Detect which cell encompasses the target text, then output its (x, y) center coordinate. 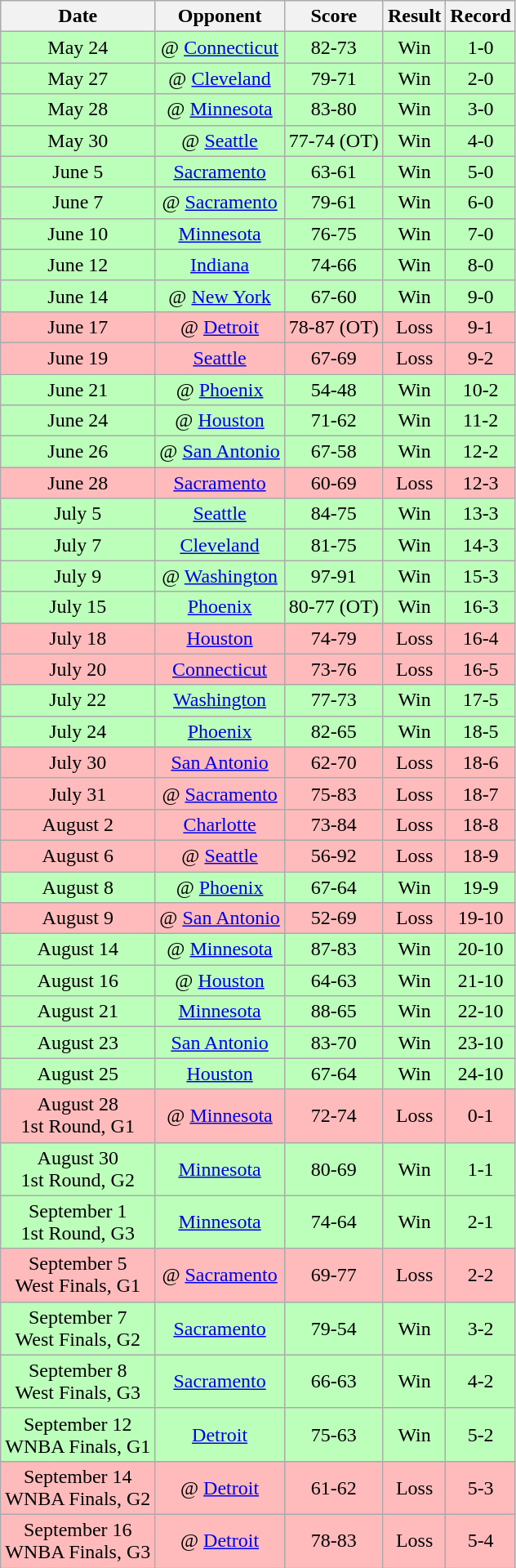
0-1 (481, 1116)
August 2 (78, 824)
2-1 (481, 1222)
76-75 (333, 234)
67-60 (333, 296)
August 16 (78, 981)
@ Cleveland (220, 78)
7-0 (481, 234)
15-3 (481, 576)
July 15 (78, 607)
79-61 (333, 203)
74-66 (333, 265)
84-75 (333, 514)
78-83 (333, 1541)
June 24 (78, 421)
24-10 (481, 1074)
July 24 (78, 731)
71-62 (333, 421)
97-91 (333, 576)
@ Washington (220, 576)
September 1 1st Round, G3 (78, 1222)
22-10 (481, 1012)
81-75 (333, 545)
June 14 (78, 296)
July 20 (78, 669)
80-77 (OT) (333, 607)
21-10 (481, 981)
September 16 WNBA Finals, G3 (78, 1541)
@ Connecticut (220, 47)
11-2 (481, 421)
June 7 (78, 203)
83-70 (333, 1043)
September 7 West Finals, G2 (78, 1329)
June 28 (78, 483)
9-2 (481, 358)
60-69 (333, 483)
18-5 (481, 731)
May 28 (78, 109)
@ New York (220, 296)
61-62 (333, 1487)
14-3 (481, 545)
80-69 (333, 1168)
6-0 (481, 203)
77-74 (OT) (333, 141)
1-0 (481, 47)
17-5 (481, 700)
August 6 (78, 855)
August 25 (78, 1074)
9-0 (481, 296)
5-2 (481, 1435)
July 31 (78, 793)
2-0 (481, 78)
74-79 (333, 638)
67-58 (333, 452)
87-83 (333, 949)
August 28 1st Round, G1 (78, 1116)
July 30 (78, 762)
5-4 (481, 1541)
August 30 1st Round, G2 (78, 1168)
67-69 (333, 358)
82-73 (333, 47)
May 24 (78, 47)
September 8 West Finals, G3 (78, 1381)
54-48 (333, 390)
August 14 (78, 949)
May 27 (78, 78)
19-10 (481, 918)
66-63 (333, 1381)
12-2 (481, 452)
18-6 (481, 762)
Record (481, 16)
72-74 (333, 1116)
75-63 (333, 1435)
Indiana (220, 265)
83-80 (333, 109)
Date (78, 16)
62-70 (333, 762)
Charlotte (220, 824)
2-2 (481, 1275)
23-10 (481, 1043)
73-76 (333, 669)
August 21 (78, 1012)
Result (414, 16)
4-0 (481, 141)
19-9 (481, 887)
79-54 (333, 1329)
16-4 (481, 638)
52-69 (333, 918)
56-92 (333, 855)
July 7 (78, 545)
1-1 (481, 1168)
July 9 (78, 576)
June 12 (78, 265)
63-61 (333, 172)
Washington (220, 700)
10-2 (481, 390)
5-3 (481, 1487)
August 23 (78, 1043)
Score (333, 16)
18-7 (481, 793)
18-9 (481, 855)
Opponent (220, 16)
4-2 (481, 1381)
June 21 (78, 390)
July 5 (78, 514)
June 5 (78, 172)
Cleveland (220, 545)
18-8 (481, 824)
64-63 (333, 981)
Connecticut (220, 669)
July 18 (78, 638)
June 26 (78, 452)
16-5 (481, 669)
75-83 (333, 793)
20-10 (481, 949)
September 14 WNBA Finals, G2 (78, 1487)
August 9 (78, 918)
12-3 (481, 483)
3-0 (481, 109)
September 12 WNBA Finals, G1 (78, 1435)
88-65 (333, 1012)
73-84 (333, 824)
78-87 (OT) (333, 327)
13-3 (481, 514)
September 5 West Finals, G1 (78, 1275)
August 8 (78, 887)
82-65 (333, 731)
5-0 (481, 172)
74-64 (333, 1222)
8-0 (481, 265)
June 19 (78, 358)
Detroit (220, 1435)
16-3 (481, 607)
June 10 (78, 234)
June 17 (78, 327)
77-73 (333, 700)
July 22 (78, 700)
79-71 (333, 78)
May 30 (78, 141)
9-1 (481, 327)
69-77 (333, 1275)
3-2 (481, 1329)
